Provide the (X, Y) coordinate of the cell's center where the given text is located.  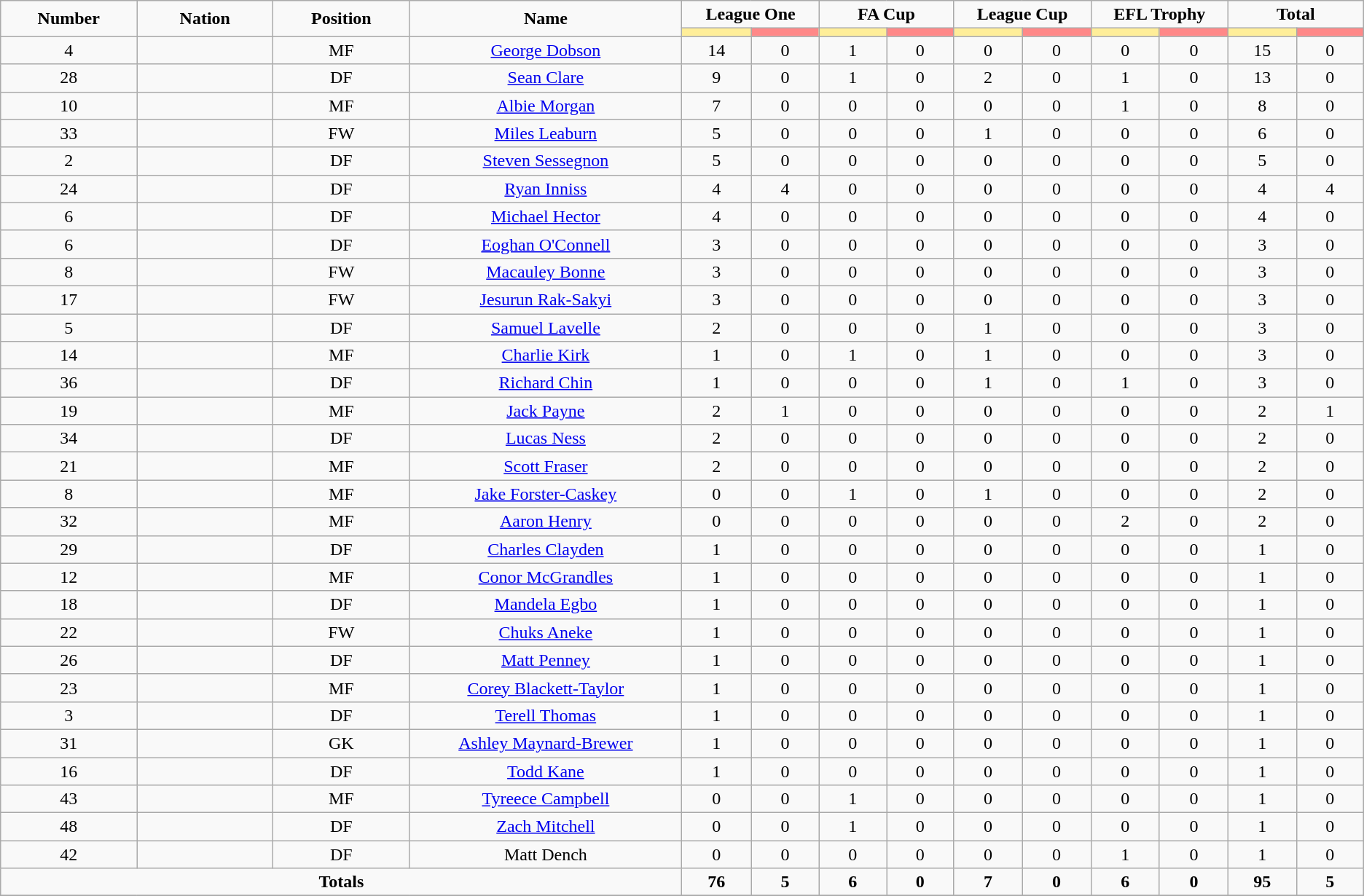
26 (68, 660)
36 (68, 383)
Macauley Bonne (546, 272)
Matt Penney (546, 660)
31 (68, 743)
Sean Clare (546, 78)
George Dobson (546, 50)
34 (68, 439)
18 (68, 605)
Michael Hector (546, 216)
Name (546, 19)
Richard Chin (546, 383)
16 (68, 771)
23 (68, 688)
Nation (205, 19)
24 (68, 189)
48 (68, 827)
Position (341, 19)
Tyreece Campbell (546, 799)
Zach Mitchell (546, 827)
Conor McGrandles (546, 577)
Total (1296, 15)
10 (68, 106)
Aaron Henry (546, 522)
Lucas Ness (546, 439)
GK (341, 743)
21 (68, 466)
Miles Leaburn (546, 133)
32 (68, 522)
33 (68, 133)
Mandela Egbo (546, 605)
Charles Clayden (546, 549)
FA Cup (886, 15)
Todd Kane (546, 771)
Jake Forster-Caskey (546, 494)
Matt Dench (546, 854)
Totals (341, 882)
Ashley Maynard-Brewer (546, 743)
12 (68, 577)
League One (750, 15)
28 (68, 78)
Charlie Kirk (546, 355)
15 (1262, 50)
Jack Payne (546, 411)
EFL Trophy (1159, 15)
Scott Fraser (546, 466)
76 (717, 882)
Jesurun Rak-Sakyi (546, 299)
9 (717, 78)
Steven Sessegnon (546, 161)
19 (68, 411)
42 (68, 854)
17 (68, 299)
Terell Thomas (546, 715)
13 (1262, 78)
43 (68, 799)
Corey Blackett-Taylor (546, 688)
95 (1262, 882)
Samuel Lavelle (546, 327)
Eoghan O'Connell (546, 244)
Chuks Aneke (546, 632)
League Cup (1022, 15)
22 (68, 632)
29 (68, 549)
Albie Morgan (546, 106)
Number (68, 19)
Ryan Inniss (546, 189)
